For the text-containing cell, return its midpoint in (X, Y) coordinate format. 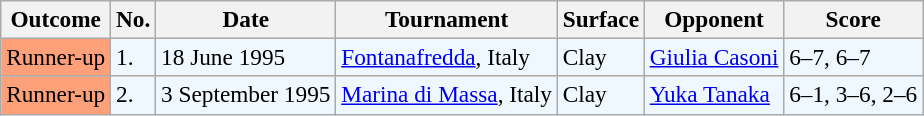
1. (134, 57)
Outcome (56, 19)
3 September 1995 (246, 95)
No. (134, 19)
Marina di Massa, Italy (447, 95)
Fontanafredda, Italy (447, 57)
Giulia Casoni (714, 57)
Score (854, 19)
Yuka Tanaka (714, 95)
Tournament (447, 19)
Date (246, 19)
6–7, 6–7 (854, 57)
Surface (600, 19)
18 June 1995 (246, 57)
6–1, 3–6, 2–6 (854, 95)
Opponent (714, 19)
2. (134, 95)
